Identify which cell holds the provided text, then report its (x, y) central coordinate. 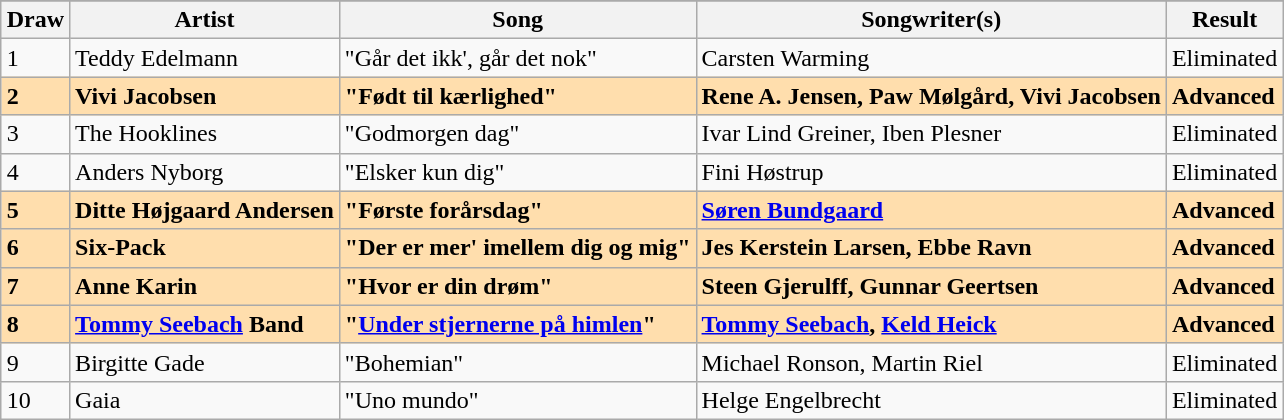
3 (35, 134)
Jes Kerstein Larsen, Ebbe Ravn (931, 248)
Anne Karin (205, 286)
"Hvor er din drøm" (518, 286)
Vivi Jacobsen (205, 96)
Fini Høstrup (931, 172)
"Elsker kun dig" (518, 172)
Carsten Warming (931, 58)
Artist (205, 20)
Songwriter(s) (931, 20)
Teddy Edelmann (205, 58)
Song (518, 20)
Gaia (205, 400)
Result (1224, 20)
Søren Bundgaard (931, 210)
"Under stjernerne på himlen" (518, 324)
"Uno mundo" (518, 400)
The Hooklines (205, 134)
Draw (35, 20)
Ivar Lind Greiner, Iben Plesner (931, 134)
6 (35, 248)
Michael Ronson, Martin Riel (931, 362)
10 (35, 400)
"Der er mer' imellem dig og mig" (518, 248)
"Bohemian" (518, 362)
Rene A. Jensen, Paw Mølgård, Vivi Jacobsen (931, 96)
4 (35, 172)
Steen Gjerulff, Gunnar Geertsen (931, 286)
"Første forårsdag" (518, 210)
Tommy Seebach, Keld Heick (931, 324)
Helge Engelbrecht (931, 400)
8 (35, 324)
7 (35, 286)
Tommy Seebach Band (205, 324)
2 (35, 96)
"Godmorgen dag" (518, 134)
Birgitte Gade (205, 362)
"Går det ikk', går det nok" (518, 58)
"Født til kærlighed" (518, 96)
Anders Nyborg (205, 172)
1 (35, 58)
9 (35, 362)
5 (35, 210)
Six-Pack (205, 248)
Ditte Højgaard Andersen (205, 210)
